Return [X, Y] of the center of cell containing provided text 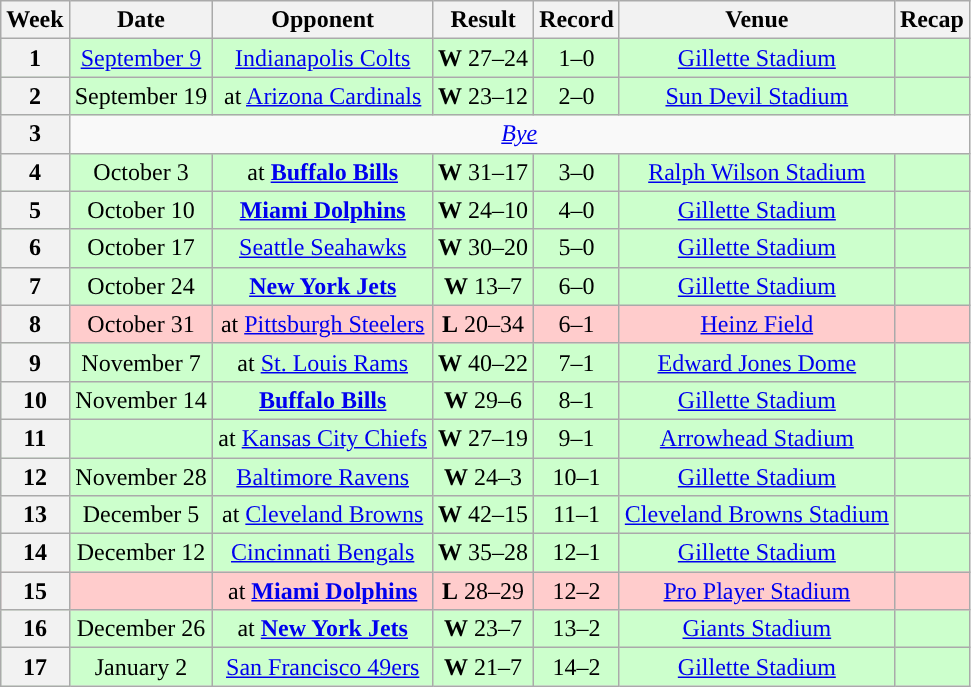
W 35–28 [484, 553]
Miami Dolphins [323, 210]
W 24–10 [484, 210]
2 [35, 96]
5–0 [577, 248]
November 28 [141, 477]
December 12 [141, 553]
W 40–22 [484, 362]
at St. Louis Rams [323, 362]
9–1 [577, 438]
Sun Devil Stadium [756, 96]
8 [35, 324]
Recap [932, 20]
October 24 [141, 286]
Cincinnati Bengals [323, 553]
Cleveland Browns Stadium [756, 515]
10 [35, 400]
1 [35, 58]
1–0 [577, 58]
October 3 [141, 172]
December 5 [141, 515]
November 7 [141, 362]
4 [35, 172]
San Francisco 49ers [323, 667]
October 31 [141, 324]
17 [35, 667]
at Pittsburgh Steelers [323, 324]
W 42–15 [484, 515]
6 [35, 248]
November 14 [141, 400]
7 [35, 286]
3–0 [577, 172]
Edward Jones Dome [756, 362]
Heinz Field [756, 324]
13–2 [577, 629]
W 23–7 [484, 629]
Record [577, 20]
New York Jets [323, 286]
15 [35, 591]
14–2 [577, 667]
Giants Stadium [756, 629]
3 [35, 134]
W 31–17 [484, 172]
October 10 [141, 210]
September 9 [141, 58]
Venue [756, 20]
12–1 [577, 553]
5 [35, 210]
11 [35, 438]
December 26 [141, 629]
Week [35, 20]
12–2 [577, 591]
W 24–3 [484, 477]
8–1 [577, 400]
Indianapolis Colts [323, 58]
October 17 [141, 248]
10–1 [577, 477]
at Buffalo Bills [323, 172]
at Cleveland Browns [323, 515]
L 28–29 [484, 591]
W 27–24 [484, 58]
14 [35, 553]
4–0 [577, 210]
Arrowhead Stadium [756, 438]
6–0 [577, 286]
13 [35, 515]
2–0 [577, 96]
Opponent [323, 20]
12 [35, 477]
9 [35, 362]
Baltimore Ravens [323, 477]
Ralph Wilson Stadium [756, 172]
W 29–6 [484, 400]
Result [484, 20]
6–1 [577, 324]
11–1 [577, 515]
W 27–19 [484, 438]
at Arizona Cardinals [323, 96]
at Miami Dolphins [323, 591]
Seattle Seahawks [323, 248]
September 19 [141, 96]
at New York Jets [323, 629]
W 13–7 [484, 286]
at Kansas City Chiefs [323, 438]
W 30–20 [484, 248]
Date [141, 20]
W 21–7 [484, 667]
16 [35, 629]
7–1 [577, 362]
Bye [519, 134]
L 20–34 [484, 324]
Buffalo Bills [323, 400]
January 2 [141, 667]
W 23–12 [484, 96]
Pro Player Stadium [756, 591]
